Find where the given text appears and provide that cell's center as (x, y) coordinate. 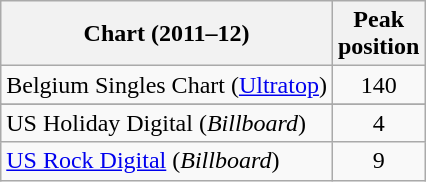
9 (378, 161)
US Holiday Digital (Billboard) (167, 123)
Chart (2011–12) (167, 34)
4 (378, 123)
US Rock Digital (Billboard) (167, 161)
Peakposition (378, 34)
Belgium Singles Chart (Ultratop) (167, 85)
140 (378, 85)
